Locate the cell with the specified text and output its [x, y] center coordinate. 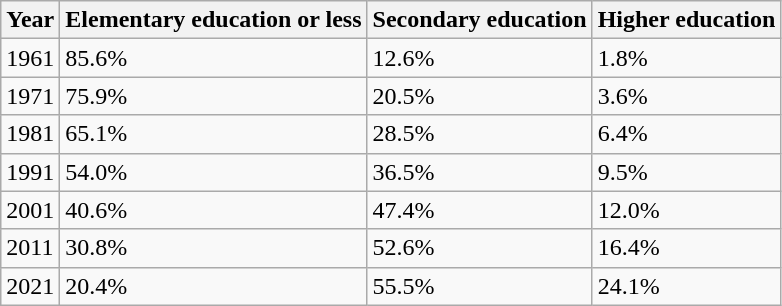
6.4% [686, 134]
52.6% [480, 248]
85.6% [214, 58]
Year [30, 20]
1991 [30, 172]
55.5% [480, 286]
1981 [30, 134]
1961 [30, 58]
Higher education [686, 20]
30.8% [214, 248]
65.1% [214, 134]
1971 [30, 96]
1.8% [686, 58]
16.4% [686, 248]
54.0% [214, 172]
2001 [30, 210]
12.6% [480, 58]
75.9% [214, 96]
2021 [30, 286]
20.5% [480, 96]
28.5% [480, 134]
9.5% [686, 172]
2011 [30, 248]
12.0% [686, 210]
Secondary education [480, 20]
20.4% [214, 286]
36.5% [480, 172]
Elementary education or less [214, 20]
3.6% [686, 96]
24.1% [686, 286]
40.6% [214, 210]
47.4% [480, 210]
